Provide the (x, y) coordinate of the cell's center where the given text is located.  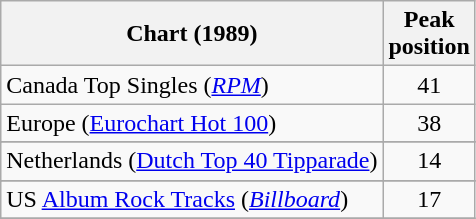
Netherlands (Dutch Top 40 Tipparade) (192, 161)
38 (429, 123)
14 (429, 161)
41 (429, 85)
Chart (1989) (192, 34)
17 (429, 199)
Europe (Eurochart Hot 100) (192, 123)
Peakposition (429, 34)
Canada Top Singles (RPM) (192, 85)
US Album Rock Tracks (Billboard) (192, 199)
